Pinpoint the cell where the given text exists, returning its [X, Y] midpoint coordinate. 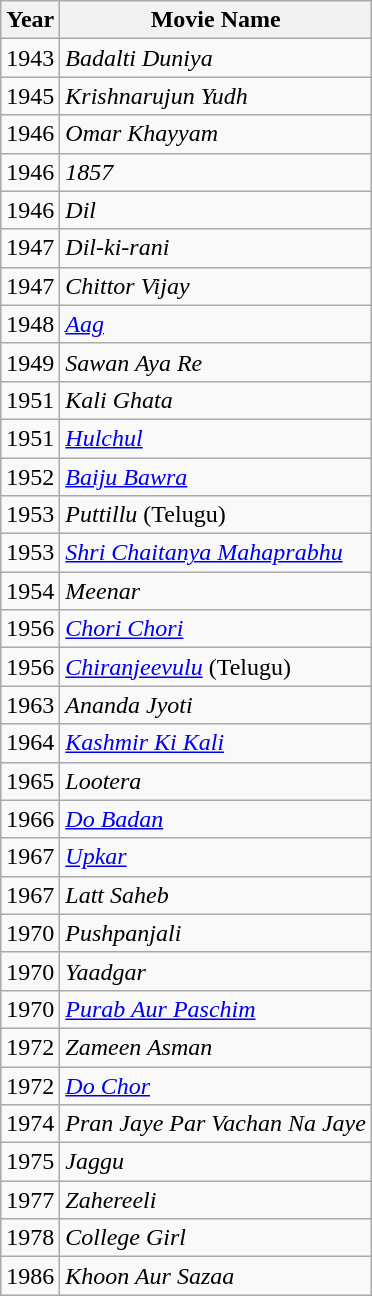
Dil [216, 210]
Khoon Aur Sazaa [216, 1276]
Kali Ghata [216, 400]
Baiju Bawra [216, 477]
Hulchul [216, 438]
1966 [30, 819]
Sawan Aya Re [216, 362]
1949 [30, 362]
1952 [30, 477]
Puttillu (Telugu) [216, 515]
1977 [30, 1200]
1954 [30, 591]
Pran Jaye Par Vachan Na Jaye [216, 1124]
Chittor Vijay [216, 286]
1963 [30, 705]
Krishnarujun Yudh [216, 96]
1857 [216, 172]
Movie Name [216, 20]
Shri Chaitanya Mahaprabhu [216, 553]
Jaggu [216, 1162]
Yaadgar [216, 971]
Year [30, 20]
1964 [30, 743]
Do Chor [216, 1085]
Meenar [216, 591]
Kashmir Ki Kali [216, 743]
1943 [30, 58]
1975 [30, 1162]
Chori Chori [216, 629]
Badalti Duniya [216, 58]
Zahereeli [216, 1200]
1986 [30, 1276]
1965 [30, 781]
1978 [30, 1238]
Aag [216, 324]
1945 [30, 96]
College Girl [216, 1238]
Latt Saheb [216, 895]
1974 [30, 1124]
Pushpanjali [216, 933]
Omar Khayyam [216, 134]
Do Badan [216, 819]
Purab Aur Paschim [216, 1009]
Dil-ki-rani [216, 248]
Upkar [216, 857]
Ananda Jyoti [216, 705]
1948 [30, 324]
Lootera [216, 781]
Zameen Asman [216, 1047]
Chiranjeevulu (Telugu) [216, 667]
